From the cell containing the given text, extract its center point as (x, y) coordinate. 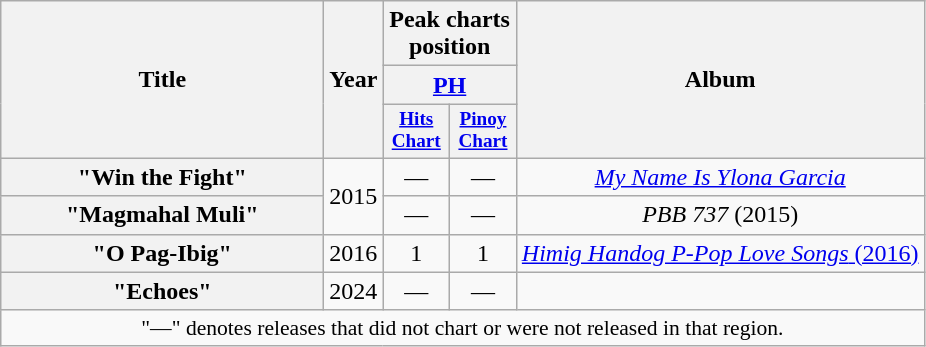
Title (162, 80)
"—" denotes releases that did not chart or were not released in that region. (462, 328)
Pinoy Chart (484, 131)
Album (720, 80)
Year (354, 80)
Himig Handog P-Pop Love Songs (2016) (720, 253)
"O Pag-Ibig" (162, 253)
PH (450, 85)
PBB 737 (2015) (720, 215)
2024 (354, 291)
Hits Chart (416, 131)
"Magmahal Muli" (162, 215)
"Echoes" (162, 291)
Peak charts position (450, 34)
2016 (354, 253)
2015 (354, 196)
"Win the Fight" (162, 177)
My Name Is Ylona Garcia (720, 177)
